Search for the cell housing the specified text and yield its (x, y) center coordinate. 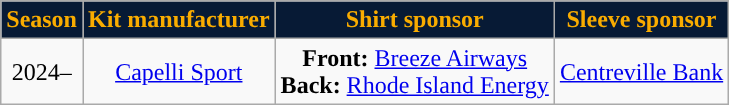
2024– (42, 72)
Front: Breeze AirwaysBack: Rhode Island Energy (414, 72)
Shirt sponsor (414, 20)
Season (42, 20)
Capelli Sport (178, 72)
Kit manufacturer (178, 20)
Sleeve sponsor (641, 20)
Centreville Bank (641, 72)
